From the cell containing the given text, extract its center point as [X, Y] coordinate. 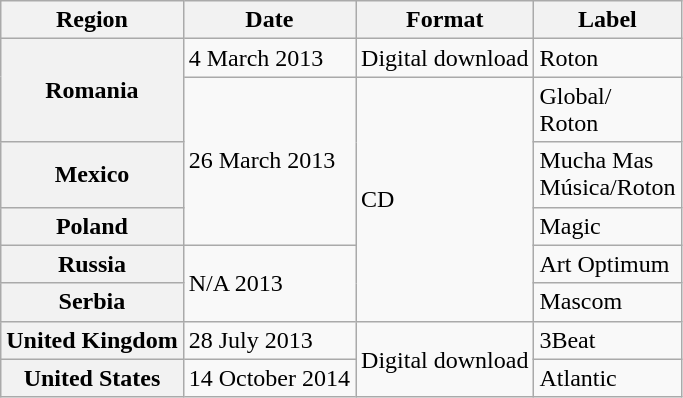
4 March 2013 [269, 58]
Mexico [92, 174]
Atlantic [608, 378]
26 March 2013 [269, 161]
Magic [608, 226]
CD [445, 199]
Romania [92, 90]
United States [92, 378]
Roton [608, 58]
Poland [92, 226]
28 July 2013 [269, 340]
14 October 2014 [269, 378]
Global/Roton [608, 110]
Format [445, 20]
Serbia [92, 302]
Mascom [608, 302]
Region [92, 20]
United Kingdom [92, 340]
Date [269, 20]
N/A 2013 [269, 283]
Russia [92, 264]
3Beat [608, 340]
Mucha MasMúsica/Roton [608, 174]
Label [608, 20]
Art Optimum [608, 264]
